Capture the cell that displays the provided text and extract its [x, y] central coordinate. 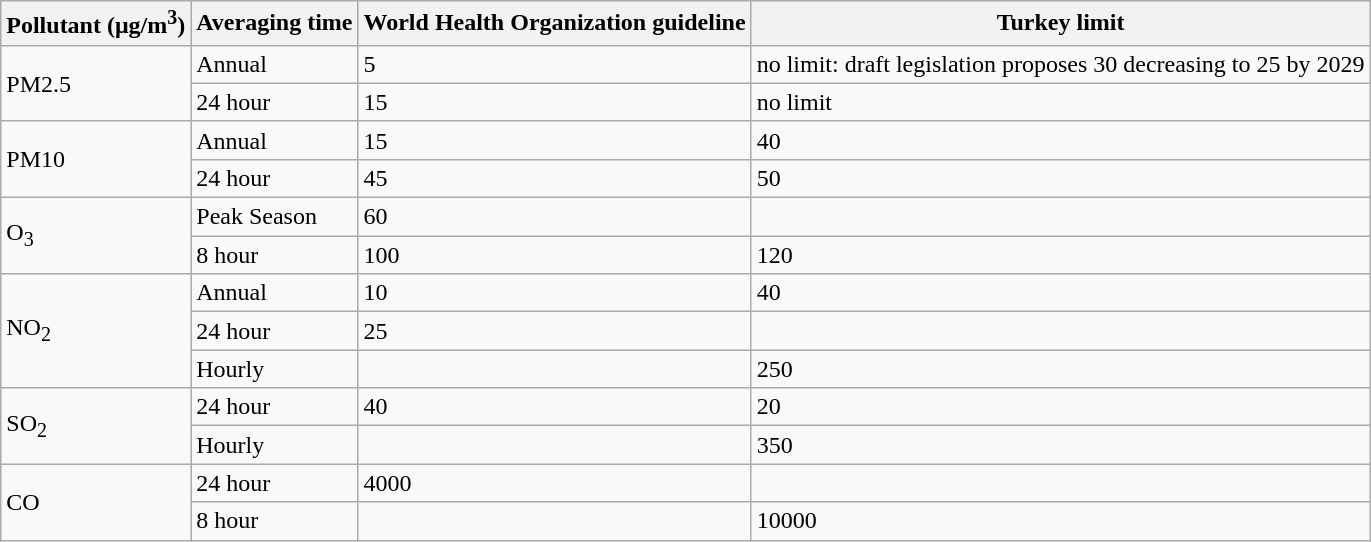
NO2 [96, 331]
SO2 [96, 426]
Pollutant (μg/m3) [96, 24]
World Health Organization guideline [554, 24]
120 [1060, 255]
PM2.5 [96, 83]
10 [554, 293]
60 [554, 217]
CO [96, 502]
10000 [1060, 521]
no limit: draft legislation proposes 30 decreasing to 25 by 2029 [1060, 64]
25 [554, 331]
20 [1060, 407]
250 [1060, 369]
Turkey limit [1060, 24]
5 [554, 64]
PM10 [96, 159]
50 [1060, 178]
O3 [96, 236]
4000 [554, 483]
Averaging time [274, 24]
45 [554, 178]
350 [1060, 445]
Peak Season [274, 217]
no limit [1060, 102]
100 [554, 255]
